Capture the cell that displays the provided text and extract its (X, Y) central coordinate. 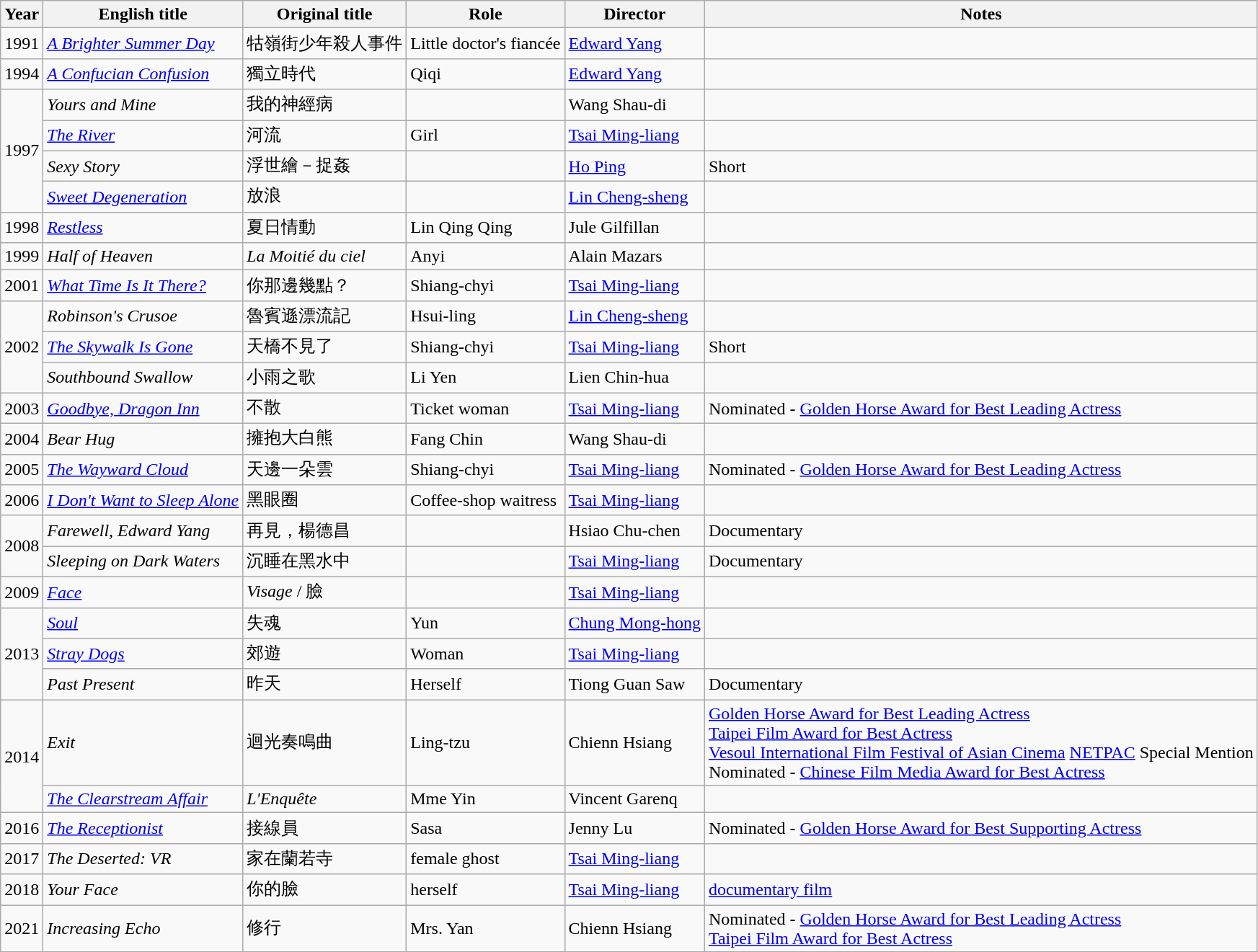
我的神經病 (324, 105)
Stray Dogs (143, 654)
2003 (22, 408)
2005 (22, 470)
迴光奏鳴曲 (324, 742)
Ticket woman (486, 408)
黑眼圈 (324, 500)
失魂 (324, 623)
獨立時代 (324, 74)
Original title (324, 14)
What Time Is It There? (143, 285)
Sasa (486, 829)
Southbound Swallow (143, 378)
L'Enquête (324, 799)
Jenny Lu (634, 829)
天橋不見了 (324, 347)
Hsui-ling (486, 316)
Coffee-shop waitress (486, 500)
河流 (324, 135)
The Deserted: VR (143, 859)
Notes (980, 14)
Qiqi (486, 74)
Your Face (143, 889)
Alain Mazars (634, 257)
Nominated - Golden Horse Award for Best Supporting Actress (980, 829)
魯賓遜漂流記 (324, 316)
2018 (22, 889)
Goodbye, Dragon Inn (143, 408)
2001 (22, 285)
Exit (143, 742)
Visage / 臉 (324, 592)
Year (22, 14)
Lien Chin-hua (634, 378)
2006 (22, 500)
Role (486, 14)
Jule Gilfillan (634, 228)
修行 (324, 928)
The Skywalk Is Gone (143, 347)
擁抱大白熊 (324, 440)
Woman (486, 654)
Tiong Guan Saw (634, 685)
Sweet Degeneration (143, 197)
再見，楊德昌 (324, 530)
Ling-tzu (486, 742)
2009 (22, 592)
La Moitié du ciel (324, 257)
1998 (22, 228)
1997 (22, 151)
The Wayward Cloud (143, 470)
Bear Hug (143, 440)
1991 (22, 43)
herself (486, 889)
A Confucian Confusion (143, 74)
2004 (22, 440)
Face (143, 592)
Li Yen (486, 378)
Little doctor's fiancée (486, 43)
2017 (22, 859)
Yun (486, 623)
female ghost (486, 859)
Sexy Story (143, 166)
Robinson's Crusoe (143, 316)
2014 (22, 757)
1994 (22, 74)
沉睡在黑水中 (324, 562)
2016 (22, 829)
1999 (22, 257)
Restless (143, 228)
Soul (143, 623)
2021 (22, 928)
Half of Heaven (143, 257)
Mme Yin (486, 799)
小雨之歌 (324, 378)
Past Present (143, 685)
Sleeping on Dark Waters (143, 562)
接線員 (324, 829)
夏日情動 (324, 228)
郊遊 (324, 654)
A Brighter Summer Day (143, 43)
documentary film (980, 889)
Yours and Mine (143, 105)
Increasing Echo (143, 928)
The Receptionist (143, 829)
Girl (486, 135)
Farewell, Edward Yang (143, 530)
Vincent Garenq (634, 799)
家在蘭若寺 (324, 859)
The Clearstream Affair (143, 799)
Lin Qing Qing (486, 228)
牯嶺街少年殺人事件 (324, 43)
浮世繪－捉姦 (324, 166)
Chung Mong-hong (634, 623)
Hsiao Chu-chen (634, 530)
Nominated - Golden Horse Award for Best Leading ActressTaipei Film Award for Best Actress (980, 928)
Director (634, 14)
The River (143, 135)
Herself (486, 685)
Anyi (486, 257)
Mrs. Yan (486, 928)
English title (143, 14)
Fang Chin (486, 440)
I Don't Want to Sleep Alone (143, 500)
2013 (22, 654)
你那邊幾點？ (324, 285)
Ho Ping (634, 166)
放浪 (324, 197)
天邊一朵雲 (324, 470)
你的臉 (324, 889)
不散 (324, 408)
2008 (22, 546)
2002 (22, 347)
昨天 (324, 685)
